Identify which cell holds the provided text, then report its (x, y) central coordinate. 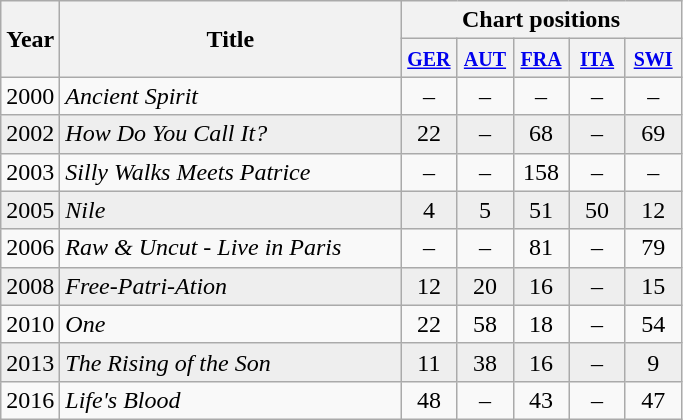
GER (429, 58)
11 (429, 362)
69 (653, 134)
ITA (597, 58)
How Do You Call It? (230, 134)
2008 (30, 286)
2003 (30, 172)
The Rising of the Son (230, 362)
5 (485, 210)
Silly Walks Meets Patrice (230, 172)
Year (30, 39)
Title (230, 39)
9 (653, 362)
2013 (30, 362)
2005 (30, 210)
58 (485, 324)
2010 (30, 324)
Free-Patri-Ation (230, 286)
Life's Blood (230, 400)
43 (541, 400)
48 (429, 400)
SWI (653, 58)
18 (541, 324)
50 (597, 210)
68 (541, 134)
2000 (30, 96)
FRA (541, 58)
158 (541, 172)
47 (653, 400)
Ancient Spirit (230, 96)
One (230, 324)
79 (653, 248)
2002 (30, 134)
2006 (30, 248)
AUT (485, 58)
2016 (30, 400)
Chart positions (541, 20)
20 (485, 286)
4 (429, 210)
51 (541, 210)
Raw & Uncut - Live in Paris (230, 248)
81 (541, 248)
38 (485, 362)
Nile (230, 210)
54 (653, 324)
15 (653, 286)
